Identify which cell holds the provided text, then report its [x, y] central coordinate. 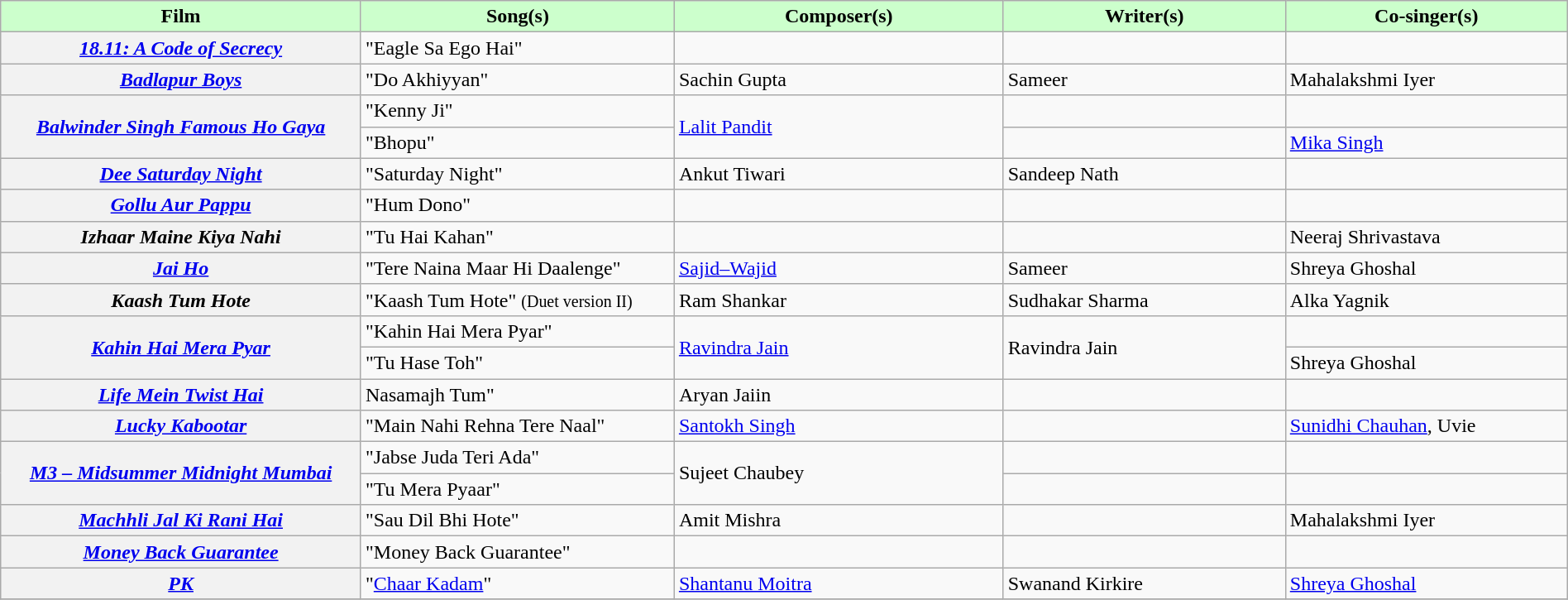
"Do Akhiyyan" [518, 79]
"Jabse Juda Teri Ada" [518, 458]
Nasamajh Tum" [518, 395]
Sudhakar Sharma [1145, 300]
"Tu Hai Kahan" [518, 237]
"Money Back Guarantee" [518, 552]
"Main Nahi Rehna Tere Naal" [518, 426]
PK [181, 583]
"Kahin Hai Mera Pyar" [518, 331]
Life Mein Twist Hai [181, 395]
"Tere Naina Maar Hi Daalenge" [518, 268]
Gollu Aur Pappu [181, 205]
Sachin Gupta [839, 79]
Composer(s) [839, 17]
Sujeet Chaubey [839, 473]
18.11: A Code of Secrecy [181, 48]
Ram Shankar [839, 300]
"Kaash Tum Hote" (Duet version II) [518, 300]
Santokh Singh [839, 426]
Aryan Jaiin [839, 395]
Lalit Pandit [839, 127]
Badlapur Boys [181, 79]
Ankut Tiwari [839, 174]
Alka Yagnik [1426, 300]
"Tu Hase Toh" [518, 362]
Money Back Guarantee [181, 552]
Lucky Kabootar [181, 426]
Kaash Tum Hote [181, 300]
"Kenny Ji" [518, 111]
"Tu Mera Pyaar" [518, 489]
Sunidhi Chauhan, Uvie [1426, 426]
"Chaar Kadam" [518, 583]
Machhli Jal Ki Rani Hai [181, 521]
Writer(s) [1145, 17]
Song(s) [518, 17]
"Hum Dono" [518, 205]
Film [181, 17]
Sandeep Nath [1145, 174]
M3 – Midsummer Midnight Mumbai [181, 473]
Swanand Kirkire [1145, 583]
Amit Mishra [839, 521]
Dee Saturday Night [181, 174]
"Bhopu" [518, 142]
Balwinder Singh Famous Ho Gaya [181, 127]
Sajid–Wajid [839, 268]
Neeraj Shrivastava [1426, 237]
"Sau Dil Bhi Hote" [518, 521]
Izhaar Maine Kiya Nahi [181, 237]
"Eagle Sa Ego Hai" [518, 48]
Mika Singh [1426, 142]
Co-singer(s) [1426, 17]
"Saturday Night" [518, 174]
Kahin Hai Mera Pyar [181, 347]
Jai Ho [181, 268]
Shantanu Moitra [839, 583]
